From the cell containing the given text, extract its center point as (x, y) coordinate. 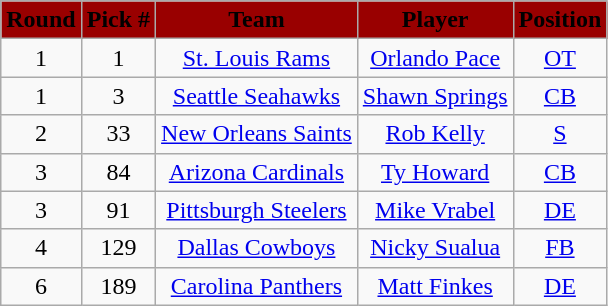
OT (560, 58)
84 (118, 172)
Pittsburgh Steelers (257, 210)
Nicky Sualua (435, 248)
Mike Vrabel (435, 210)
189 (118, 286)
Team (257, 20)
Carolina Panthers (257, 286)
Arizona Cardinals (257, 172)
Player (435, 20)
Ty Howard (435, 172)
Shawn Springs (435, 96)
FB (560, 248)
New Orleans Saints (257, 134)
Round (41, 20)
4 (41, 248)
6 (41, 286)
Orlando Pace (435, 58)
33 (118, 134)
91 (118, 210)
Pick # (118, 20)
Matt Finkes (435, 286)
St. Louis Rams (257, 58)
S (560, 134)
Rob Kelly (435, 134)
Dallas Cowboys (257, 248)
129 (118, 248)
Seattle Seahawks (257, 96)
Position (560, 20)
2 (41, 134)
